Identify which cell holds the provided text, then report its (X, Y) central coordinate. 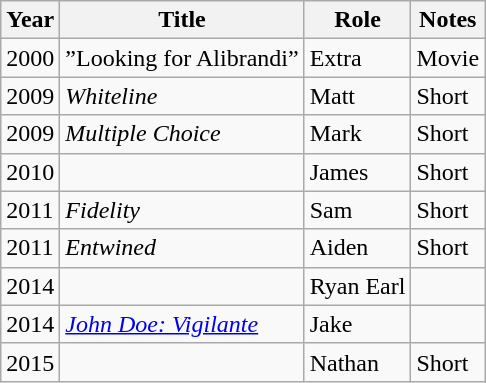
Mark (358, 134)
Sam (358, 210)
2010 (30, 172)
Aiden (358, 248)
Year (30, 20)
”Looking for Alibrandi” (182, 58)
Fidelity (182, 210)
Notes (448, 20)
Movie (448, 58)
Jake (358, 324)
Title (182, 20)
2015 (30, 362)
Whiteline (182, 96)
Matt (358, 96)
James (358, 172)
Role (358, 20)
Multiple Choice (182, 134)
Nathan (358, 362)
Ryan Earl (358, 286)
Extra (358, 58)
2000 (30, 58)
John Doe: Vigilante (182, 324)
Entwined (182, 248)
